For the text-containing cell, return its midpoint in [X, Y] coordinate format. 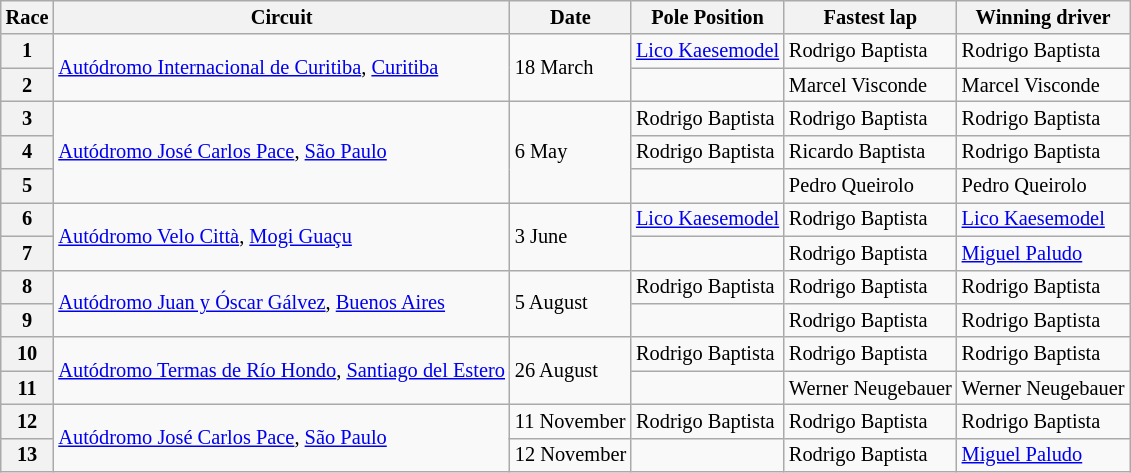
10 [28, 354]
11 November [570, 421]
26 August [570, 370]
Date [570, 17]
12 [28, 421]
6 May [570, 152]
8 [28, 287]
3 June [570, 236]
1 [28, 51]
4 [28, 152]
6 [28, 219]
11 [28, 388]
Winning driver [1044, 17]
12 November [570, 455]
Ricardo Baptista [870, 152]
9 [28, 320]
Autódromo Juan y Óscar Gálvez, Buenos Aires [281, 304]
Autódromo Termas de Río Hondo, Santiago del Estero [281, 370]
Circuit [281, 17]
5 [28, 186]
7 [28, 253]
Autódromo Internacional de Curitiba, Curitiba [281, 68]
Pole Position [708, 17]
5 August [570, 304]
Race [28, 17]
2 [28, 85]
Autódromo Velo Città, Mogi Guaçu [281, 236]
Fastest lap [870, 17]
3 [28, 118]
18 March [570, 68]
13 [28, 455]
